Detect which cell encompasses the target text, then output its [x, y] center coordinate. 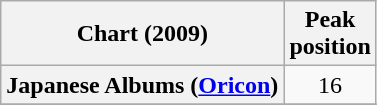
Chart (2009) [142, 34]
16 [330, 85]
Japanese Albums (Oricon) [142, 85]
Peakposition [330, 34]
